Identify which cell holds the provided text, then report its (x, y) central coordinate. 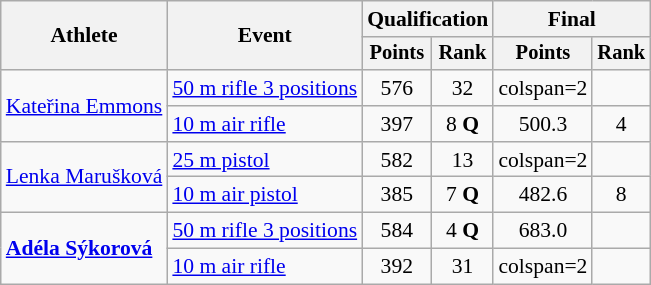
683.0 (542, 231)
Final (572, 19)
385 (396, 195)
10 m air pistol (264, 195)
8 (621, 195)
32 (462, 88)
500.3 (542, 124)
4 Q (462, 231)
8 Q (462, 124)
397 (396, 124)
Kateřina Emmons (84, 106)
Lenka Marušková (84, 178)
Adéla Sýkorová (84, 248)
392 (396, 267)
Athlete (84, 36)
Qualification (428, 19)
582 (396, 160)
576 (396, 88)
482.6 (542, 195)
Event (264, 36)
7 Q (462, 195)
4 (621, 124)
25 m pistol (264, 160)
584 (396, 231)
13 (462, 160)
31 (462, 267)
